Output the (x, y) coordinate of the center of the cell containing the given text.  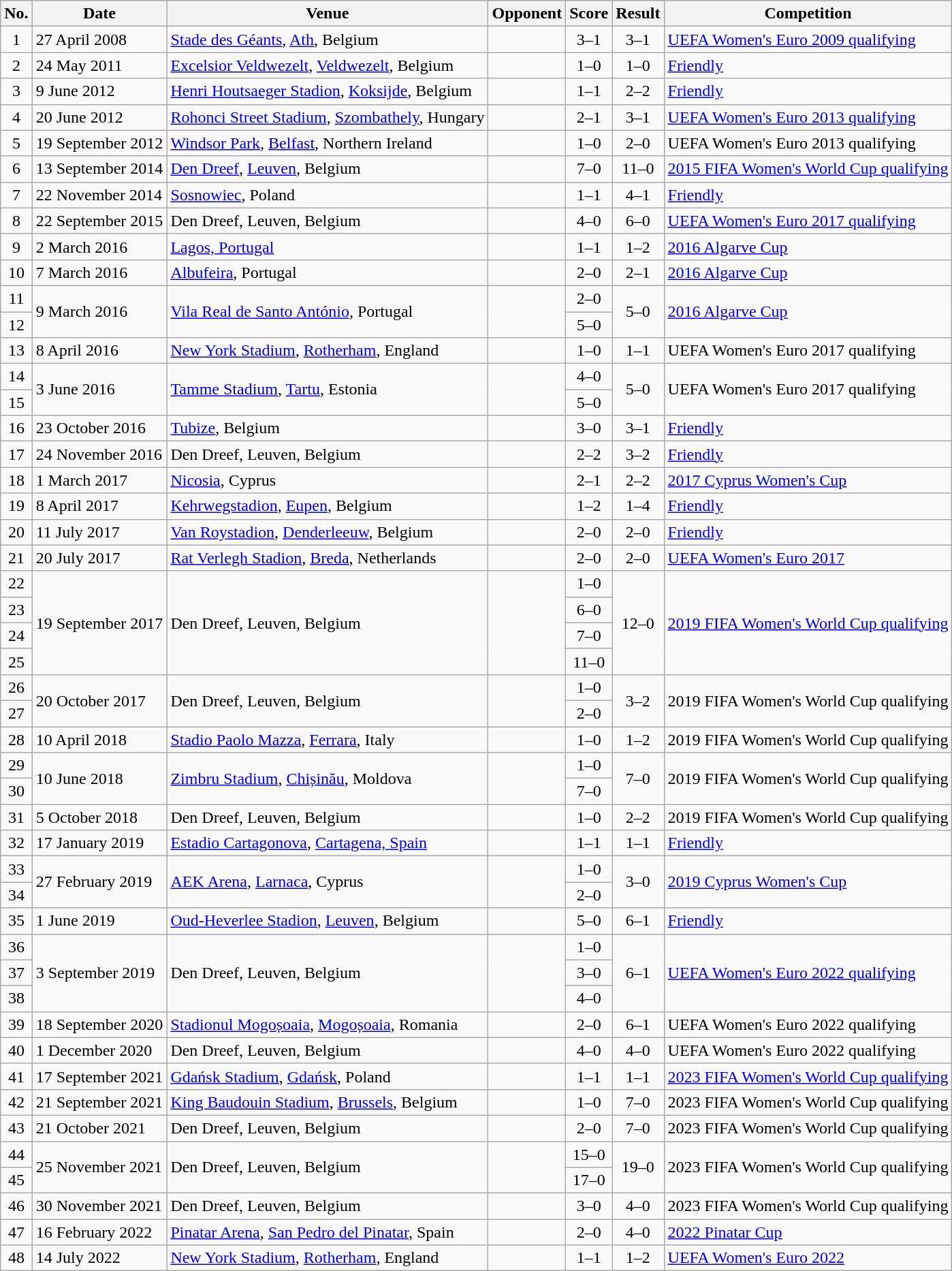
35 (16, 921)
9 (16, 247)
32 (16, 843)
3 September 2019 (99, 973)
9 March 2016 (99, 311)
5 (16, 143)
16 February 2022 (99, 1232)
Venue (328, 14)
18 September 2020 (99, 1024)
Tubize, Belgium (328, 428)
39 (16, 1024)
9 June 2012 (99, 91)
31 (16, 817)
21 (16, 558)
1 March 2017 (99, 480)
Windsor Park, Belfast, Northern Ireland (328, 143)
Result (638, 14)
2 March 2016 (99, 247)
20 (16, 532)
16 (16, 428)
10 June 2018 (99, 779)
17 January 2019 (99, 843)
Estadio Cartagonova, Cartagena, Spain (328, 843)
Oud-Heverlee Stadion, Leuven, Belgium (328, 921)
Nicosia, Cyprus (328, 480)
12–0 (638, 623)
2017 Cyprus Women's Cup (808, 480)
25 (16, 661)
Competition (808, 14)
45 (16, 1180)
21 September 2021 (99, 1102)
Date (99, 14)
2 (16, 65)
37 (16, 973)
46 (16, 1206)
20 July 2017 (99, 558)
17 (16, 454)
1 (16, 40)
UEFA Women's Euro 2022 (808, 1258)
1–4 (638, 506)
47 (16, 1232)
AEK Arena, Larnaca, Cyprus (328, 882)
19 (16, 506)
Kehrwegstadion, Eupen, Belgium (328, 506)
4–1 (638, 195)
24 May 2011 (99, 65)
2019 Cyprus Women's Cup (808, 882)
1 December 2020 (99, 1050)
38 (16, 999)
UEFA Women's Euro 2017 (808, 558)
Rat Verlegh Stadion, Breda, Netherlands (328, 558)
Van Roystadion, Denderleeuw, Belgium (328, 532)
Zimbru Stadium, Chișinău, Moldova (328, 779)
10 (16, 272)
2015 FIFA Women's World Cup qualifying (808, 169)
11 July 2017 (99, 532)
33 (16, 869)
Opponent (527, 14)
22 (16, 584)
42 (16, 1102)
21 October 2021 (99, 1128)
48 (16, 1258)
27 February 2019 (99, 882)
3 (16, 91)
22 September 2015 (99, 221)
4 (16, 117)
19–0 (638, 1167)
19 September 2017 (99, 623)
Score (589, 14)
15–0 (589, 1155)
12 (16, 325)
2022 Pinatar Cup (808, 1232)
7 (16, 195)
40 (16, 1050)
Sosnowiec, Poland (328, 195)
24 (16, 635)
27 April 2008 (99, 40)
17–0 (589, 1180)
1 June 2019 (99, 921)
44 (16, 1155)
8 April 2017 (99, 506)
10 April 2018 (99, 739)
34 (16, 895)
Albufeira, Portugal (328, 272)
30 (16, 791)
Stadionul Mogoșoaia, Mogoșoaia, Romania (328, 1024)
14 July 2022 (99, 1258)
19 September 2012 (99, 143)
Tamme Stadium, Tartu, Estonia (328, 390)
30 November 2021 (99, 1206)
20 October 2017 (99, 700)
8 (16, 221)
Henri Houtsaeger Stadion, Koksijde, Belgium (328, 91)
UEFA Women's Euro 2009 qualifying (808, 40)
13 (16, 351)
3 June 2016 (99, 390)
7 March 2016 (99, 272)
23 (16, 610)
29 (16, 766)
Stadio Paolo Mazza, Ferrara, Italy (328, 739)
28 (16, 739)
5 October 2018 (99, 817)
13 September 2014 (99, 169)
8 April 2016 (99, 351)
43 (16, 1128)
6 (16, 169)
Rohonci Street Stadium, Szombathely, Hungary (328, 117)
Pinatar Arena, San Pedro del Pinatar, Spain (328, 1232)
26 (16, 687)
24 November 2016 (99, 454)
Lagos, Portugal (328, 247)
36 (16, 947)
20 June 2012 (99, 117)
17 September 2021 (99, 1076)
22 November 2014 (99, 195)
No. (16, 14)
Stade des Géants, Ath, Belgium (328, 40)
15 (16, 403)
41 (16, 1076)
23 October 2016 (99, 428)
27 (16, 713)
Gdańsk Stadium, Gdańsk, Poland (328, 1076)
11 (16, 298)
18 (16, 480)
Vila Real de Santo António, Portugal (328, 311)
King Baudouin Stadium, Brussels, Belgium (328, 1102)
Excelsior Veldwezelt, Veldwezelt, Belgium (328, 65)
14 (16, 377)
25 November 2021 (99, 1167)
